Return the [X, Y] coordinate for the center point of the cell that contains the specified text.  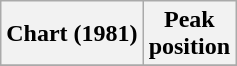
Peak position [189, 34]
Chart (1981) [72, 34]
